Find where the given text appears and provide that cell's center as (X, Y) coordinate. 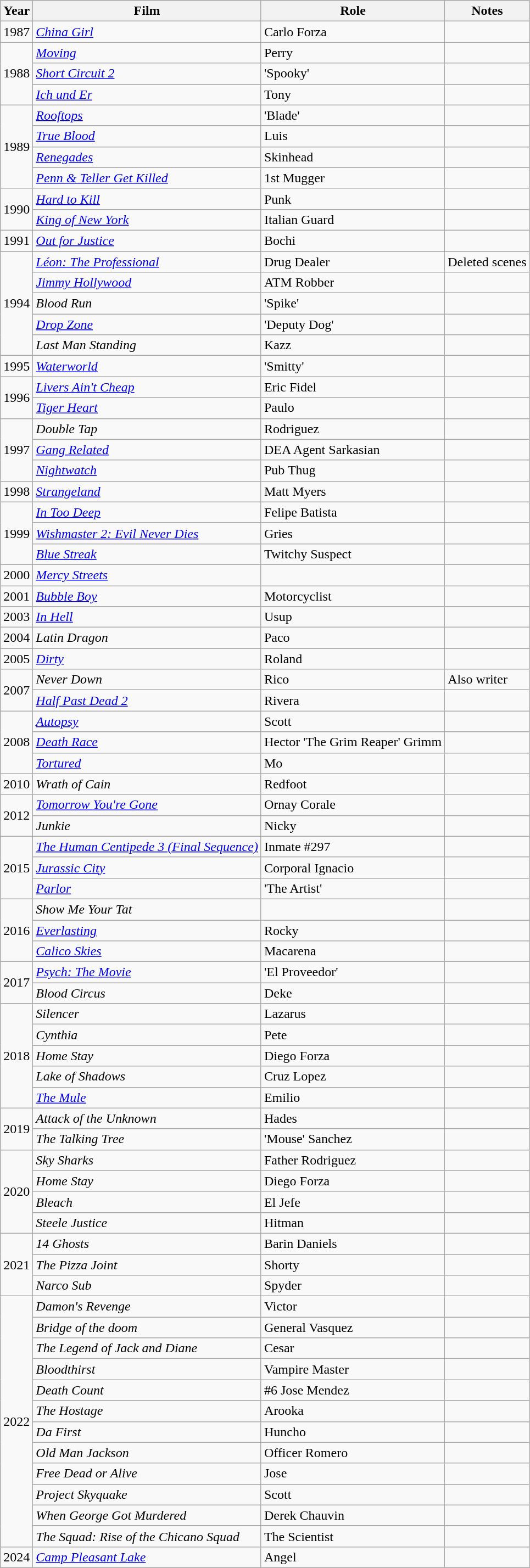
The Legend of Jack and Diane (147, 1348)
China Girl (147, 32)
Barin Daniels (353, 1244)
Role (353, 11)
The Hostage (147, 1411)
Ich und Er (147, 94)
2019 (16, 1129)
1997 (16, 450)
Deleted scenes (487, 262)
Matt Myers (353, 491)
Arooka (353, 1411)
Inmate #297 (353, 847)
Half Past Dead 2 (147, 701)
2005 (16, 659)
Also writer (487, 680)
Sky Sharks (147, 1160)
2000 (16, 575)
Jose (353, 1474)
Blood Circus (147, 993)
Officer Romero (353, 1453)
Livers Ain't Cheap (147, 387)
Paulo (353, 408)
El Jefe (353, 1202)
Gang Related (147, 450)
The Human Centipede 3 (Final Sequence) (147, 847)
Double Tap (147, 429)
Bubble Boy (147, 596)
Parlor (147, 888)
'Deputy Dog' (353, 324)
Perry (353, 53)
Italian Guard (353, 220)
2016 (16, 930)
Kazz (353, 345)
Bleach (147, 1202)
Carlo Forza (353, 32)
Rocky (353, 931)
Waterworld (147, 366)
2001 (16, 596)
Never Down (147, 680)
Cruz Lopez (353, 1077)
Hitman (353, 1223)
Nicky (353, 826)
Tony (353, 94)
2020 (16, 1191)
2018 (16, 1056)
Hades (353, 1118)
1999 (16, 533)
Lazarus (353, 1014)
The Mule (147, 1097)
Hector 'The Grim Reaper' Grimm (353, 742)
Short Circuit 2 (147, 74)
1995 (16, 366)
ATM Robber (353, 283)
Rodriguez (353, 429)
Punk (353, 199)
Macarena (353, 951)
Usup (353, 617)
Latin Dragon (147, 638)
Gries (353, 533)
Drop Zone (147, 324)
Angel (353, 1557)
2010 (16, 784)
Corporal Ignacio (353, 867)
Film (147, 11)
Jurassic City (147, 867)
Penn & Teller Get Killed (147, 178)
Year (16, 11)
1990 (16, 209)
Project Skyquake (147, 1494)
Eric Fidel (353, 387)
1989 (16, 147)
Blue Streak (147, 554)
Derek Chauvin (353, 1515)
General Vasquez (353, 1328)
Pub Thug (353, 471)
Tiger Heart (147, 408)
True Blood (147, 136)
'Blade' (353, 115)
Strangeland (147, 491)
Bridge of the doom (147, 1328)
Moving (147, 53)
'Mouse' Sanchez (353, 1139)
Mercy Streets (147, 575)
2008 (16, 742)
1998 (16, 491)
Roland (353, 659)
2021 (16, 1264)
Shorty (353, 1264)
Everlasting (147, 931)
Junkie (147, 826)
Da First (147, 1432)
'Smitty' (353, 366)
Motorcyclist (353, 596)
Deke (353, 993)
Felipe Batista (353, 512)
Emilio (353, 1097)
Tomorrow You're Gone (147, 805)
Free Dead or Alive (147, 1474)
Twitchy Suspect (353, 554)
Rico (353, 680)
Narco Sub (147, 1286)
Ornay Corale (353, 805)
The Scientist (353, 1536)
Renegades (147, 157)
Pete (353, 1035)
Hard to Kill (147, 199)
Father Rodriguez (353, 1160)
Paco (353, 638)
Victor (353, 1307)
Death Count (147, 1390)
Nightwatch (147, 471)
Steele Justice (147, 1223)
Camp Pleasant Lake (147, 1557)
Skinhead (353, 157)
DEA Agent Sarkasian (353, 450)
1987 (16, 32)
Lake of Shadows (147, 1077)
Show Me Your Tat (147, 909)
Mo (353, 763)
Damon's Revenge (147, 1307)
Bloodthirst (147, 1369)
In Too Deep (147, 512)
Dirty (147, 659)
'The Artist' (353, 888)
Last Man Standing (147, 345)
Bochi (353, 240)
Drug Dealer (353, 262)
2024 (16, 1557)
#6 Jose Mendez (353, 1390)
Out for Justice (147, 240)
Old Man Jackson (147, 1453)
2017 (16, 983)
'El Proveedor' (353, 972)
1st Mugger (353, 178)
The Pizza Joint (147, 1264)
When George Got Murdered (147, 1515)
Jimmy Hollywood (147, 283)
Notes (487, 11)
Redfoot (353, 784)
Psych: The Movie (147, 972)
Vampire Master (353, 1369)
2012 (16, 815)
2022 (16, 1422)
Huncho (353, 1432)
The Squad: Rise of the Chicano Squad (147, 1536)
1988 (16, 74)
Death Race (147, 742)
Léon: The Professional (147, 262)
In Hell (147, 617)
Calico Skies (147, 951)
Cynthia (147, 1035)
Silencer (147, 1014)
Autopsy (147, 721)
1996 (16, 397)
Attack of the Unknown (147, 1118)
1994 (16, 304)
14 Ghosts (147, 1244)
'Spike' (353, 304)
Spyder (353, 1286)
2003 (16, 617)
Rivera (353, 701)
2015 (16, 867)
Cesar (353, 1348)
2004 (16, 638)
King of New York (147, 220)
2007 (16, 690)
Luis (353, 136)
Tortured (147, 763)
'Spooky' (353, 74)
Wishmaster 2: Evil Never Dies (147, 533)
Rooftops (147, 115)
1991 (16, 240)
The Talking Tree (147, 1139)
Wrath of Cain (147, 784)
Blood Run (147, 304)
